Pinpoint the cell where the given text exists, returning its [x, y] midpoint coordinate. 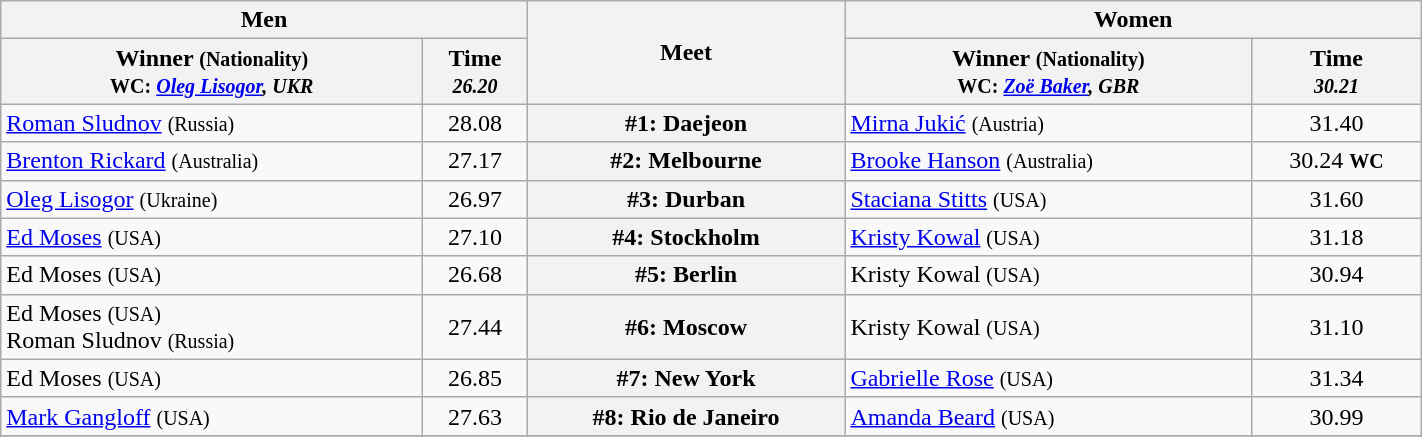
Brenton Rickard (Australia) [212, 161]
Time 26.20 [475, 72]
26.68 [475, 275]
#5: Berlin [686, 275]
31.60 [1336, 199]
Ed Moses (USA) Roman Sludnov (Russia) [212, 326]
28.08 [475, 123]
26.97 [475, 199]
#2: Melbourne [686, 161]
27.63 [475, 416]
#4: Stockholm [686, 237]
Winner (Nationality)WC: Zoë Baker, GBR [1048, 72]
27.17 [475, 161]
30.94 [1336, 275]
Roman Sludnov (Russia) [212, 123]
#7: New York [686, 378]
Winner (Nationality) WC: Oleg Lisogor, UKR [212, 72]
27.10 [475, 237]
Staciana Stitts (USA) [1048, 199]
Mirna Jukić (Austria) [1048, 123]
Gabrielle Rose (USA) [1048, 378]
Mark Gangloff (USA) [212, 416]
Time30.21 [1336, 72]
#8: Rio de Janeiro [686, 416]
27.44 [475, 326]
31.34 [1336, 378]
Women [1133, 20]
Brooke Hanson (Australia) [1048, 161]
30.24 WC [1336, 161]
31.10 [1336, 326]
31.40 [1336, 123]
Men [264, 20]
31.18 [1336, 237]
#6: Moscow [686, 326]
30.99 [1336, 416]
#1: Daejeon [686, 123]
Amanda Beard (USA) [1048, 416]
Meet [686, 52]
#3: Durban [686, 199]
26.85 [475, 378]
Oleg Lisogor (Ukraine) [212, 199]
